Return [x, y] of the center of cell containing provided text 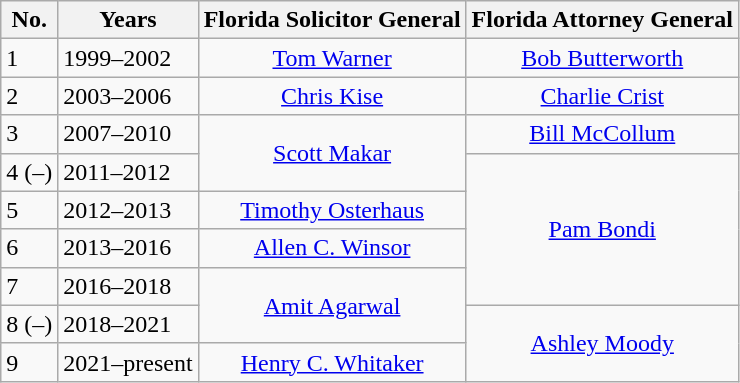
2013–2016 [128, 248]
8 (–) [30, 324]
Bob Butterworth [602, 58]
Henry C. Whitaker [332, 362]
Bill McCollum [602, 134]
Amit Agarwal [332, 305]
Tom Warner [332, 58]
2021–present [128, 362]
Allen C. Winsor [332, 248]
1 [30, 58]
Florida Attorney General [602, 20]
2018–2021 [128, 324]
Florida Solicitor General [332, 20]
6 [30, 248]
Years [128, 20]
No. [30, 20]
Chris Kise [332, 96]
2011–2012 [128, 172]
2012–2013 [128, 210]
Timothy Osterhaus [332, 210]
7 [30, 286]
5 [30, 210]
2003–2006 [128, 96]
1999–2002 [128, 58]
4 (–) [30, 172]
3 [30, 134]
2 [30, 96]
2007–2010 [128, 134]
Scott Makar [332, 153]
Pam Bondi [602, 229]
Charlie Crist [602, 96]
Ashley Moody [602, 343]
2016–2018 [128, 286]
9 [30, 362]
